Search for the cell housing the specified text and yield its (x, y) center coordinate. 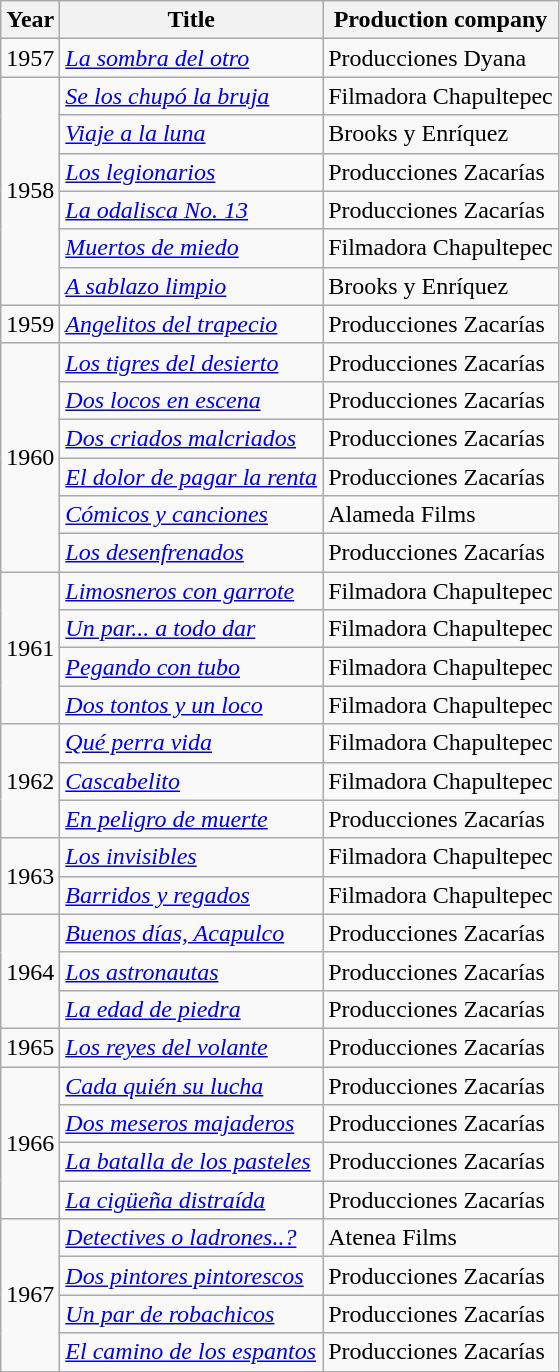
Title (192, 20)
A sablazo limpio (192, 286)
1967 (30, 1295)
Un par de robachicos (192, 1314)
Barridos y regados (192, 895)
Cada quién su lucha (192, 1085)
Dos meseros majaderos (192, 1124)
El dolor de pagar la renta (192, 477)
Muertos de miedo (192, 248)
Viaje a la luna (192, 134)
Cascabelito (192, 781)
1959 (30, 324)
1962 (30, 781)
La edad de piedra (192, 1009)
La batalla de los pasteles (192, 1162)
Los invisibles (192, 857)
Producciones Dyana (441, 58)
Se los chupó la bruja (192, 96)
1964 (30, 971)
La odalisca No. 13 (192, 210)
Atenea Films (441, 1238)
1965 (30, 1047)
Limosneros con garrote (192, 591)
La sombra del otro (192, 58)
Los reyes del volante (192, 1047)
1957 (30, 58)
Pegando con tubo (192, 667)
Angelitos del trapecio (192, 324)
Dos locos en escena (192, 400)
Dos pintores pintorescos (192, 1276)
El camino de los espantos (192, 1352)
Un par... a todo dar (192, 629)
1961 (30, 648)
Los legionarios (192, 172)
Qué perra vida (192, 743)
Cómicos y canciones (192, 515)
Year (30, 20)
1958 (30, 191)
Los tigres del desierto (192, 362)
Los desenfrenados (192, 553)
En peligro de muerte (192, 819)
Buenos días, Acapulco (192, 933)
Detectives o ladrones..? (192, 1238)
Los astronautas (192, 971)
Dos criados malcriados (192, 438)
Production company (441, 20)
1966 (30, 1142)
Dos tontos y un loco (192, 705)
1963 (30, 876)
La cigüeña distraída (192, 1200)
Alameda Films (441, 515)
1960 (30, 457)
